Pinpoint the cell where the given text exists, returning its (x, y) midpoint coordinate. 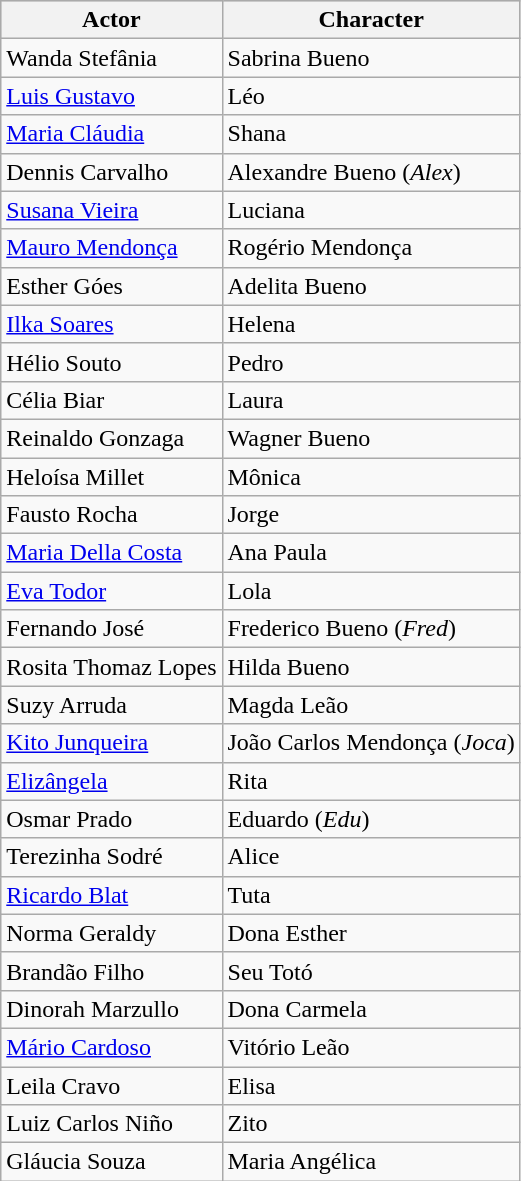
Seu Totó (371, 971)
Dona Carmela (371, 1009)
Rogério Mendonça (371, 248)
Dennis Carvalho (112, 172)
Frederico Bueno (Fred) (371, 629)
Terezinha Sodré (112, 857)
Gláucia Souza (112, 1162)
Vitório Leão (371, 1047)
Alexandre Bueno (Alex) (371, 172)
Dona Esther (371, 933)
Elisa (371, 1085)
Ana Paula (371, 553)
Susana Vieira (112, 210)
Wanda Stefânia (112, 58)
Reinaldo Gonzaga (112, 438)
Eva Todor (112, 591)
Rosita Thomaz Lopes (112, 667)
Magda Leão (371, 705)
Adelita Bueno (371, 286)
Mário Cardoso (112, 1047)
Eduardo (Edu) (371, 819)
Zito (371, 1124)
Esther Góes (112, 286)
Norma Geraldy (112, 933)
Character (371, 20)
Maria Della Costa (112, 553)
Actor (112, 20)
Luciana (371, 210)
Elizângela (112, 781)
Maria Cláudia (112, 134)
Brandão Filho (112, 971)
Dinorah Marzullo (112, 1009)
Helena (371, 324)
Kito Junqueira (112, 743)
Mauro Mendonça (112, 248)
Wagner Bueno (371, 438)
Pedro (371, 362)
Osmar Prado (112, 819)
Suzy Arruda (112, 705)
Rita (371, 781)
Célia Biar (112, 400)
João Carlos Mendonça (Joca) (371, 743)
Jorge (371, 515)
Laura (371, 400)
Ilka Soares (112, 324)
Alice (371, 857)
Fernando José (112, 629)
Leila Cravo (112, 1085)
Sabrina Bueno (371, 58)
Shana (371, 134)
Luis Gustavo (112, 96)
Hilda Bueno (371, 667)
Ricardo Blat (112, 895)
Léo (371, 96)
Hélio Souto (112, 362)
Lola (371, 591)
Luiz Carlos Niño (112, 1124)
Tuta (371, 895)
Fausto Rocha (112, 515)
Mônica (371, 477)
Maria Angélica (371, 1162)
Heloísa Millet (112, 477)
